Capture the cell that displays the provided text and extract its (x, y) central coordinate. 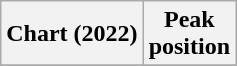
Peakposition (189, 34)
Chart (2022) (72, 34)
